Identify which cell holds the provided text, then report its (X, Y) central coordinate. 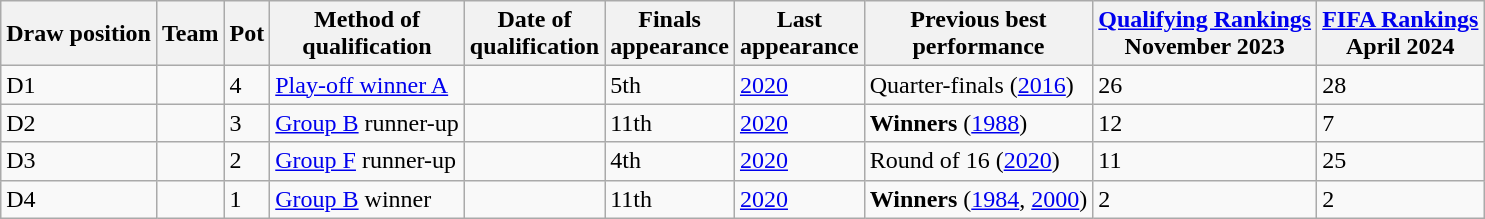
5th (670, 85)
28 (1400, 85)
Previous bestperformance (978, 34)
Group F runner-up (368, 161)
4th (670, 161)
Date ofqualification (534, 34)
Round of 16 (2020) (978, 161)
D4 (79, 199)
Winners (1988) (978, 123)
Qualifying RankingsNovember 2023 (1205, 34)
25 (1400, 161)
D2 (79, 123)
Winners (1984, 2000) (978, 199)
Pot (247, 34)
3 (247, 123)
D3 (79, 161)
Play-off winner A (368, 85)
Group B winner (368, 199)
4 (247, 85)
FIFA RankingsApril 2024 (1400, 34)
Team (190, 34)
7 (1400, 123)
26 (1205, 85)
Method ofqualification (368, 34)
D1 (79, 85)
Lastappearance (799, 34)
11 (1205, 161)
1 (247, 199)
Group B runner-up (368, 123)
Draw position (79, 34)
Quarter-finals (2016) (978, 85)
12 (1205, 123)
Finalsappearance (670, 34)
